Search for the cell housing the specified text and yield its (X, Y) center coordinate. 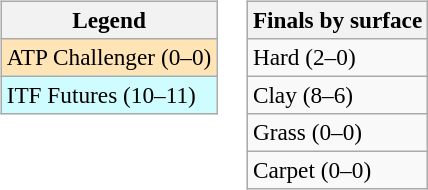
Grass (0–0) (337, 133)
Carpet (0–0) (337, 171)
Finals by surface (337, 20)
Clay (8–6) (337, 95)
ITF Futures (10–11) (108, 95)
Hard (2–0) (337, 57)
ATP Challenger (0–0) (108, 57)
Legend (108, 20)
